Extract the (X, Y) coordinate from the center of the cell holding the provided text.  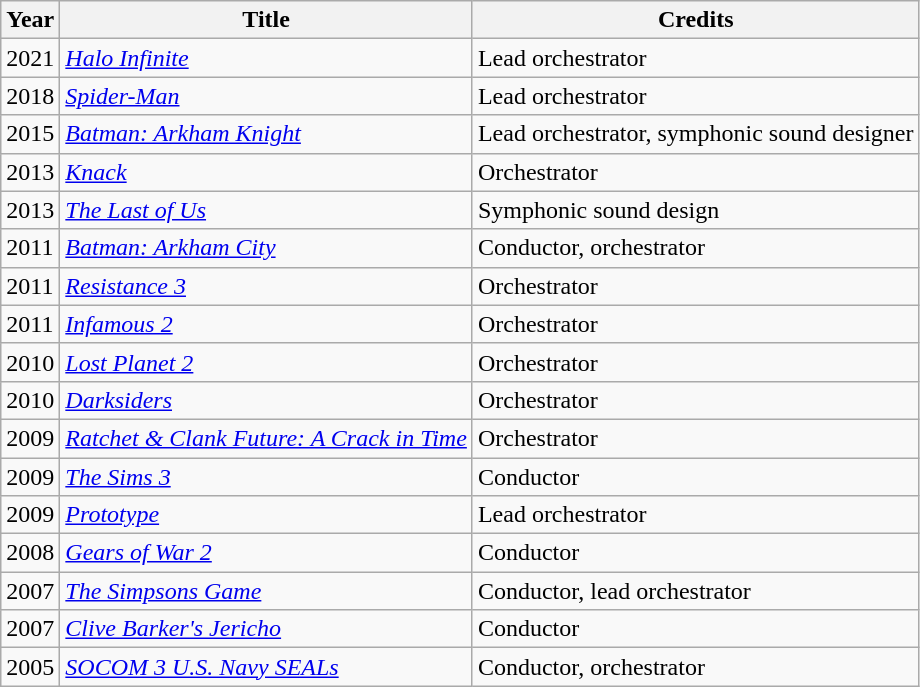
The Simpsons Game (266, 591)
2008 (30, 553)
Lead orchestrator, symphonic sound designer (696, 134)
2005 (30, 667)
Knack (266, 172)
Credits (696, 20)
Batman: Arkham Knight (266, 134)
Ratchet & Clank Future: A Crack in Time (266, 438)
Prototype (266, 515)
Year (30, 20)
Darksiders (266, 400)
The Last of Us (266, 210)
2018 (30, 96)
Resistance 3 (266, 286)
SOCOM 3 U.S. Navy SEALs (266, 667)
Infamous 2 (266, 324)
2021 (30, 58)
Symphonic sound design (696, 210)
Halo Infinite (266, 58)
Conductor, lead orchestrator (696, 591)
Lost Planet 2 (266, 362)
Spider-Man (266, 96)
Batman: Arkham City (266, 248)
Gears of War 2 (266, 553)
Title (266, 20)
2015 (30, 134)
Clive Barker's Jericho (266, 629)
The Sims 3 (266, 477)
